Determine the (X, Y) coordinate at the center of the cell enclosing the given text.  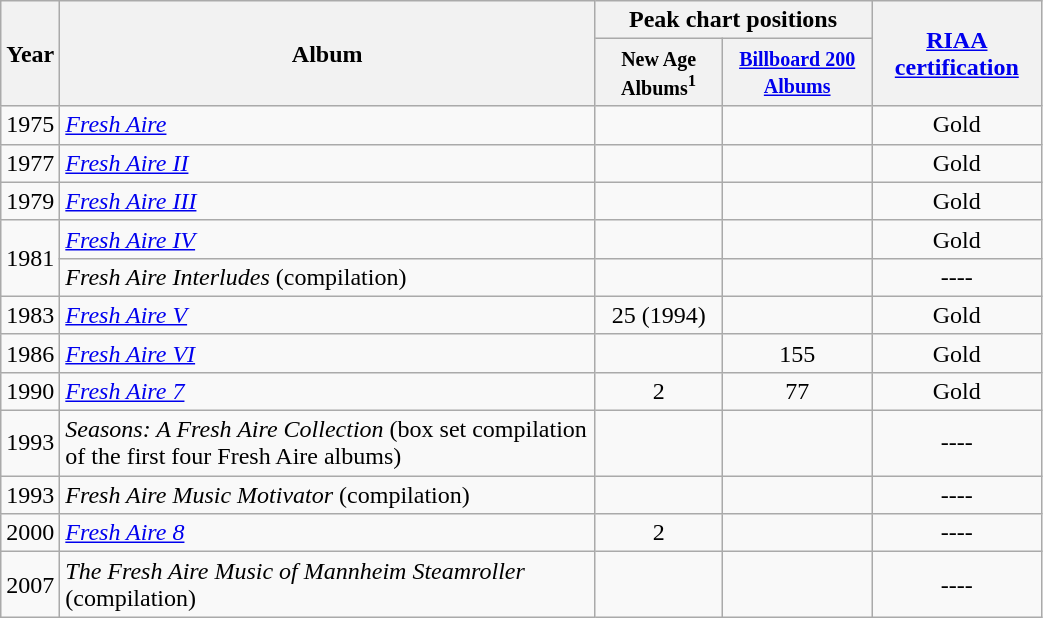
New Age Albums1 (658, 72)
Billboard 200 Albums (798, 72)
Album (328, 54)
2000 (30, 533)
Fresh Aire Music Motivator (compilation) (328, 495)
155 (798, 353)
Fresh Aire 7 (328, 391)
Fresh Aire IV (328, 239)
77 (798, 391)
Year (30, 54)
1979 (30, 201)
25 (1994) (658, 315)
Fresh Aire 8 (328, 533)
1977 (30, 163)
Fresh Aire V (328, 315)
2007 (30, 584)
Peak chart positions (732, 20)
The Fresh Aire Music of Mannheim Steamroller (compilation) (328, 584)
1975 (30, 125)
Fresh Aire (328, 125)
1990 (30, 391)
Fresh Aire Interludes (compilation) (328, 277)
RIAA certification (957, 54)
Seasons: A Fresh Aire Collection (box set compilation of the first four Fresh Aire albums) (328, 444)
Fresh Aire III (328, 201)
1986 (30, 353)
Fresh Aire II (328, 163)
1981 (30, 258)
1983 (30, 315)
Fresh Aire VI (328, 353)
